Extract the [x, y] coordinate from the center of the cell holding the provided text.  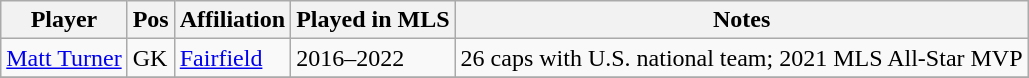
GK [150, 58]
Notes [742, 20]
Affiliation [232, 20]
Matt Turner [64, 58]
Pos [150, 20]
Played in MLS [373, 20]
Player [64, 20]
26 caps with U.S. national team; 2021 MLS All-Star MVP [742, 58]
Fairfield [232, 58]
2016–2022 [373, 58]
